Output the (X, Y) coordinate of the center of the cell containing the given text.  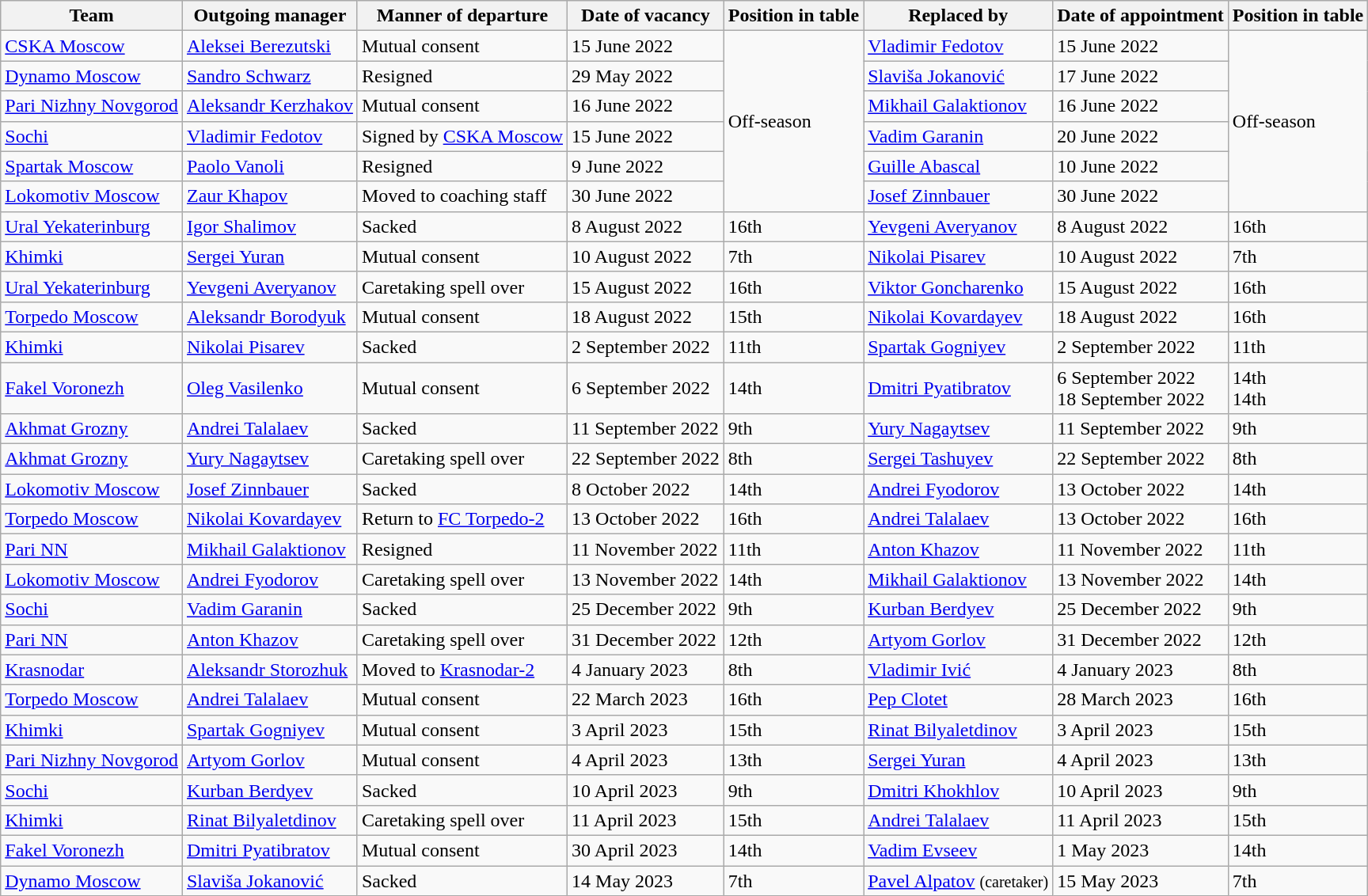
9 June 2022 (646, 166)
28 March 2023 (1141, 700)
Spartak Moscow (92, 166)
Guille Abascal (958, 166)
Manner of departure (462, 16)
22 March 2023 (646, 700)
Oleg Vasilenko (269, 388)
Aleksei Berezutski (269, 46)
Aleksandr Kerzhakov (269, 106)
Date of vacancy (646, 16)
Team (92, 16)
Sergei Tashuyev (958, 459)
14 May 2023 (646, 881)
10 June 2022 (1141, 166)
6 September 2022 18 September 2022 (1141, 388)
8 October 2022 (646, 489)
Krasnodar (92, 670)
CSKA Moscow (92, 46)
30 April 2023 (646, 850)
14th14th (1298, 388)
29 May 2022 (646, 76)
Signed by CSKA Moscow (462, 136)
15 May 2023 (1141, 881)
Zaur Khapov (269, 196)
Replaced by (958, 16)
Date of appointment (1141, 16)
Aleksandr Storozhuk (269, 670)
Vladimir Ivić (958, 670)
Moved to coaching staff (462, 196)
1 May 2023 (1141, 850)
Aleksandr Borodyuk (269, 317)
Igor Shalimov (269, 226)
17 June 2022 (1141, 76)
20 June 2022 (1141, 136)
Vadim Evseev (958, 850)
Pavel Alpatov (caretaker) (958, 881)
Return to FC Torpedo-2 (462, 519)
Viktor Goncharenko (958, 287)
Moved to Krasnodar-2 (462, 670)
Paolo Vanoli (269, 166)
Pep Clotet (958, 700)
Sandro Schwarz (269, 76)
6 September 2022 (646, 388)
Dmitri Khokhlov (958, 790)
Outgoing manager (269, 16)
